Capture the cell that displays the provided text and extract its [x, y] central coordinate. 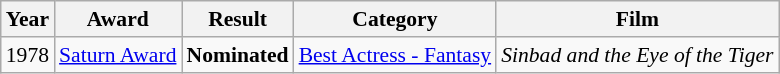
Best Actress - Fantasy [396, 55]
Film [637, 19]
Sinbad and the Eye of the Tiger [637, 55]
Year [28, 19]
Saturn Award [118, 55]
1978 [28, 55]
Award [118, 19]
Result [238, 19]
Nominated [238, 55]
Category [396, 19]
